From the cell containing the given text, extract its center point as (X, Y) coordinate. 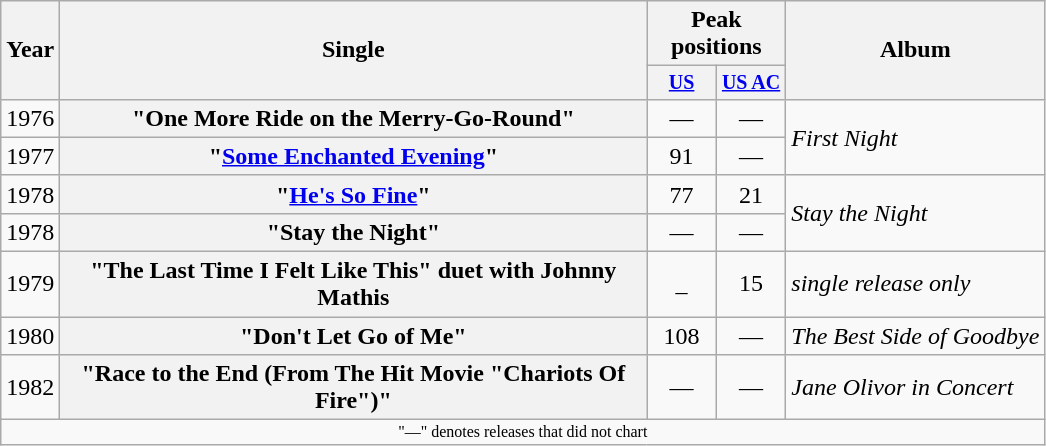
Album (916, 50)
108 (682, 336)
The Best Side of Goodbye (916, 336)
"Some Enchanted Evening" (354, 156)
"Race to the End (From The Hit Movie "Chariots Of Fire")" (354, 388)
Jane Olivor in Concert (916, 388)
Stay the Night (916, 213)
_ (682, 284)
Peakpositions (716, 34)
1980 (30, 336)
1982 (30, 388)
"The Last Time I Felt Like This" duet with Johnny Mathis (354, 284)
single release only (916, 284)
US AC (750, 82)
"One More Ride on the Merry-Go-Round" (354, 118)
1976 (30, 118)
"—" denotes releases that did not chart (523, 432)
15 (750, 284)
Year (30, 50)
US (682, 82)
Single (354, 50)
77 (682, 194)
"Don't Let Go of Me" (354, 336)
21 (750, 194)
1977 (30, 156)
First Night (916, 137)
1979 (30, 284)
"He's So Fine" (354, 194)
"Stay the Night" (354, 232)
91 (682, 156)
